Extract the (x, y) coordinate from the center of the cell holding the provided text.  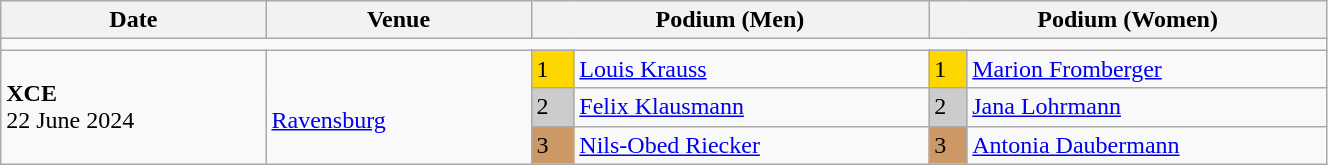
Date (134, 20)
Antonia Daubermann (1147, 145)
Felix Klausmann (752, 107)
Marion Fromberger (1147, 69)
Jana Lohrmann (1147, 107)
Nils-Obed Riecker (752, 145)
Podium (Men) (730, 20)
Podium (Women) (1128, 20)
Louis Krauss (752, 69)
Venue (398, 20)
Ravensburg (398, 107)
XCE 22 June 2024 (134, 107)
